For the text-containing cell, return its midpoint in (x, y) coordinate format. 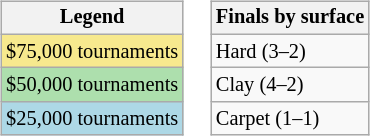
$25,000 tournaments (92, 119)
Carpet (1–1) (290, 119)
Hard (3–2) (290, 51)
$50,000 tournaments (92, 85)
$75,000 tournaments (92, 51)
Finals by surface (290, 18)
Legend (92, 18)
Clay (4–2) (290, 85)
